Find where the given text appears and provide that cell's center as [X, Y] coordinate. 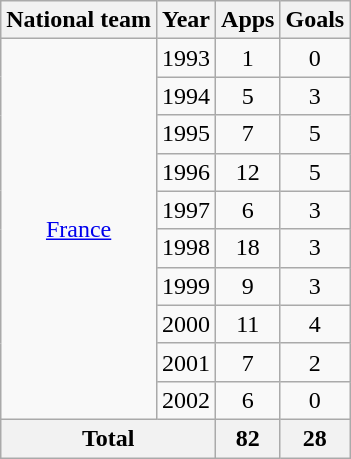
Apps [248, 20]
Total [108, 438]
1998 [186, 248]
1993 [186, 58]
1995 [186, 134]
9 [248, 286]
2000 [186, 324]
Goals [315, 20]
1999 [186, 286]
2002 [186, 400]
18 [248, 248]
28 [315, 438]
France [79, 230]
1 [248, 58]
4 [315, 324]
11 [248, 324]
2 [315, 362]
1996 [186, 172]
12 [248, 172]
2001 [186, 362]
National team [79, 20]
Year [186, 20]
82 [248, 438]
1997 [186, 210]
1994 [186, 96]
